Return the [x, y] coordinate for the center point of the cell that contains the specified text.  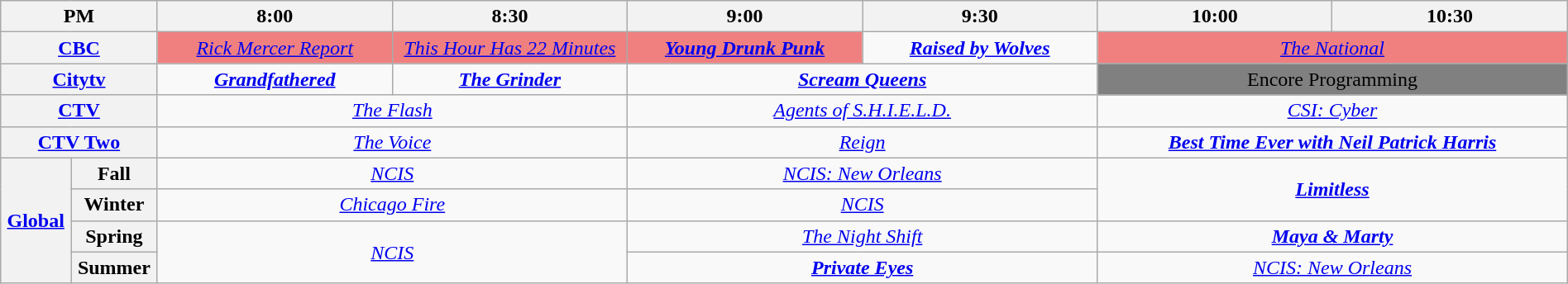
Grandfathered [275, 79]
Limitless [1332, 189]
The Voice [392, 142]
The Night Shift [862, 236]
8:30 [509, 17]
CBC [79, 48]
Rick Mercer Report [275, 48]
Raised by Wolves [980, 48]
CSI: Cyber [1332, 111]
This Hour Has 22 Minutes [509, 48]
9:00 [744, 17]
Best Time Ever with Neil Patrick Harris [1332, 142]
The Flash [392, 111]
9:30 [980, 17]
Maya & Marty [1332, 236]
10:00 [1215, 17]
Citytv [79, 79]
Chicago Fire [392, 205]
Global [36, 220]
Private Eyes [862, 267]
Summer [114, 267]
The National [1332, 48]
Young Drunk Punk [744, 48]
Winter [114, 205]
The Grinder [509, 79]
Scream Queens [862, 79]
Encore Programming [1332, 79]
CTV Two [79, 142]
Spring [114, 236]
Agents of S.H.I.E.L.D. [862, 111]
CTV [79, 111]
Fall [114, 173]
8:00 [275, 17]
PM [79, 17]
Reign [862, 142]
10:30 [1450, 17]
